From the cell containing the given text, extract its center point as [X, Y] coordinate. 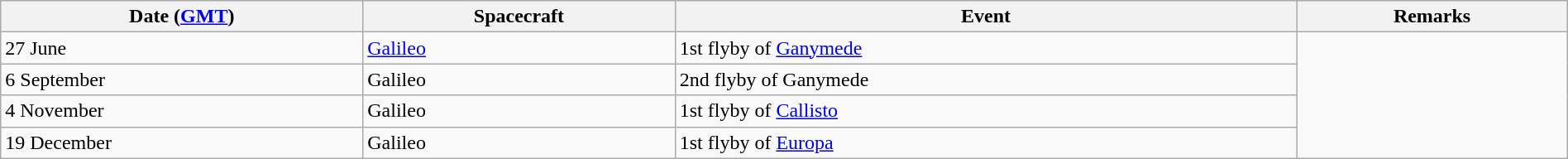
Spacecraft [519, 17]
19 December [182, 142]
1st flyby of Ganymede [986, 48]
Remarks [1432, 17]
6 September [182, 79]
Date (GMT) [182, 17]
Event [986, 17]
4 November [182, 111]
1st flyby of Callisto [986, 111]
2nd flyby of Ganymede [986, 79]
27 June [182, 48]
1st flyby of Europa [986, 142]
